Output the [X, Y] coordinate of the center of the cell containing the given text.  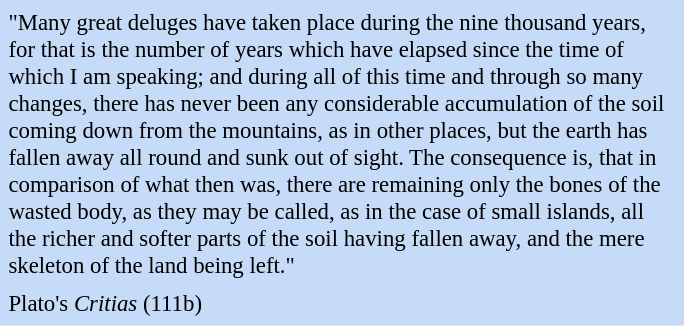
Plato's Critias (111b) [342, 303]
